Return [x, y] of the center of cell containing provided text 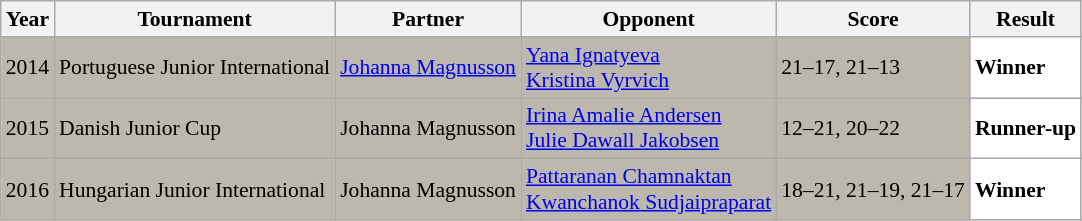
Year [28, 19]
18–21, 21–19, 21–17 [873, 190]
2014 [28, 68]
Score [873, 19]
Portuguese Junior International [194, 68]
2016 [28, 190]
Pattaranan Chamnaktan Kwanchanok Sudjaipraparat [648, 190]
Result [1026, 19]
Runner-up [1026, 128]
Opponent [648, 19]
Hungarian Junior International [194, 190]
Tournament [194, 19]
Irina Amalie Andersen Julie Dawall Jakobsen [648, 128]
Yana Ignatyeva Kristina Vyrvich [648, 68]
2015 [28, 128]
Danish Junior Cup [194, 128]
Partner [428, 19]
12–21, 20–22 [873, 128]
21–17, 21–13 [873, 68]
